From the cell containing the given text, extract its center point as [X, Y] coordinate. 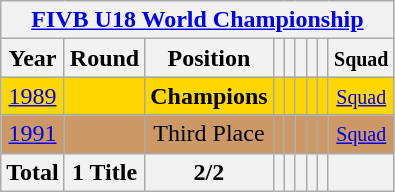
2/2 [209, 172]
1991 [33, 134]
Year [33, 58]
1989 [33, 96]
Third Place [209, 134]
1 Title [104, 172]
Round [104, 58]
FIVB U18 World Championship [198, 20]
Total [33, 172]
Position [209, 58]
Champions [209, 96]
